Provide the (X, Y) coordinate of the cell's center where the given text is located.  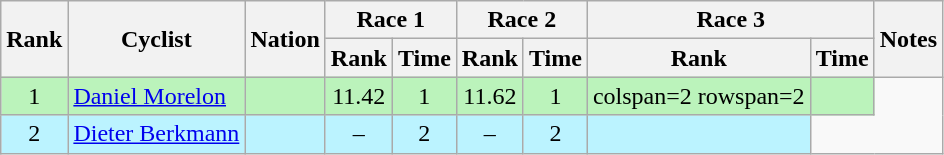
Race 2 (522, 20)
Dieter Berkmann (156, 134)
11.62 (490, 96)
Notes (908, 39)
Daniel Morelon (156, 96)
Nation (285, 39)
colspan=2 rowspan=2 (698, 96)
Race 3 (730, 20)
Race 1 (390, 20)
Cyclist (156, 39)
11.42 (358, 96)
